Find where the given text appears and provide that cell's center as [X, Y] coordinate. 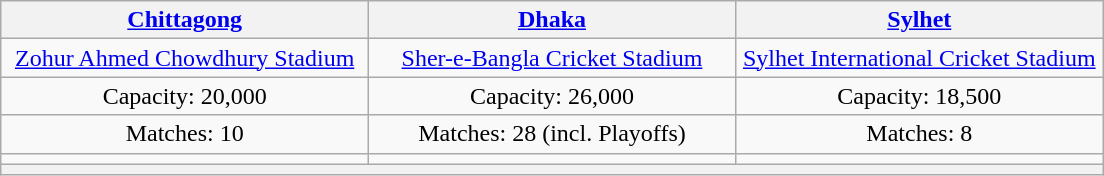
Capacity: 26,000 [552, 96]
Sylhet [920, 20]
Sher-e-Bangla Cricket Stadium [552, 58]
Matches: 8 [920, 134]
Zohur Ahmed Chowdhury Stadium [184, 58]
Capacity: 18,500 [920, 96]
Dhaka [552, 20]
Matches: 10 [184, 134]
Capacity: 20,000 [184, 96]
Chittagong [184, 20]
Sylhet International Cricket Stadium [920, 58]
Matches: 28 (incl. Playoffs) [552, 134]
